Extract the [x, y] coordinate from the center of the cell holding the provided text.  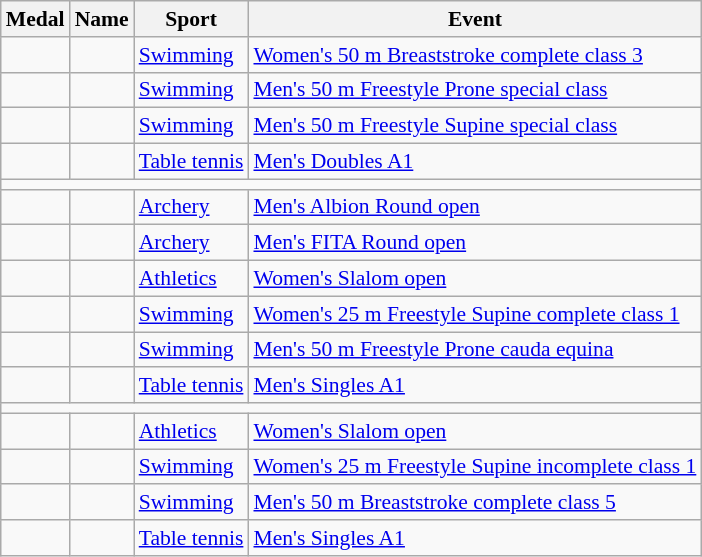
Women's 25 m Freestyle Supine complete class 1 [474, 314]
Men's 50 m Freestyle Supine special class [474, 126]
Men's 50 m Freestyle Prone cauda equina [474, 350]
Event [474, 19]
Men's 50 m Freestyle Prone special class [474, 90]
Men's Albion Round open [474, 207]
Men's FITA Round open [474, 243]
Women's 25 m Freestyle Supine incomplete class 1 [474, 467]
Name [102, 19]
Women's 50 m Breaststroke complete class 3 [474, 55]
Men's 50 m Breaststroke complete class 5 [474, 503]
Sport [192, 19]
Medal [36, 19]
Men's Doubles A1 [474, 162]
